Find where the given text appears and provide that cell's center as (X, Y) coordinate. 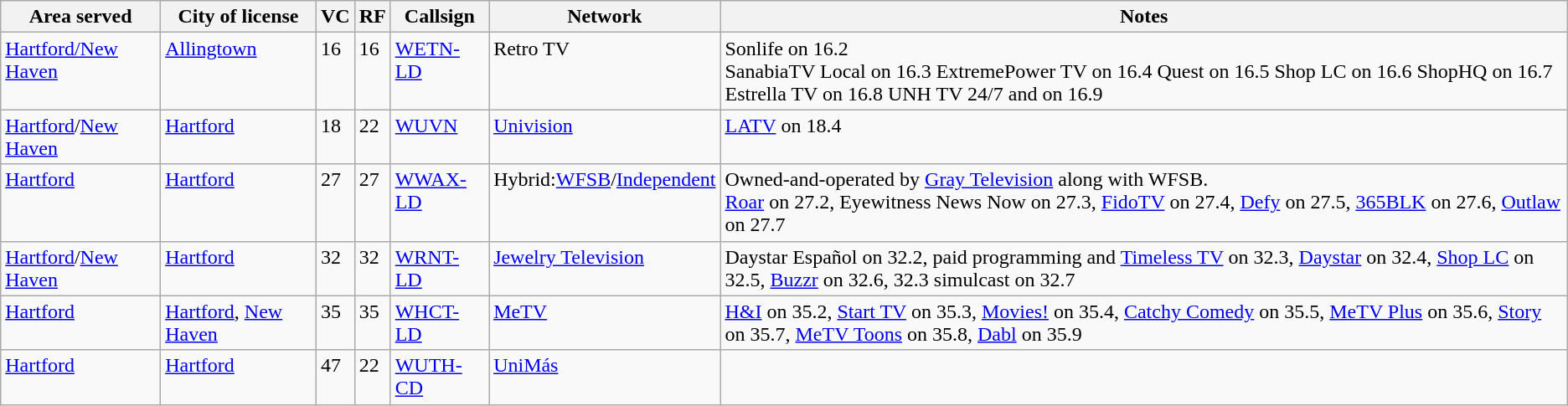
UniMás (605, 377)
VC (335, 17)
WETN-LD (439, 71)
Hartford, New Haven (239, 323)
Area served (80, 17)
WWAX-LD (439, 203)
RF (372, 17)
Notes (1144, 17)
Allingtown (239, 71)
18 (335, 137)
WUTH-CD (439, 377)
H&I on 35.2, Start TV on 35.3, Movies! on 35.4, Catchy Comedy on 35.5, MeTV Plus on 35.6, Story on 35.7, MeTV Toons on 35.8, Dabl on 35.9 (1144, 323)
Univision (605, 137)
Network (605, 17)
Callsign (439, 17)
MeTV (605, 323)
WUVN (439, 137)
Hybrid:WFSB/Independent (605, 203)
47 (335, 377)
WHCT-LD (439, 323)
City of license (239, 17)
Retro TV (605, 71)
WRNT-LD (439, 268)
Jewelry Television (605, 268)
LATV on 18.4 (1144, 137)
Daystar Español on 32.2, paid programming and Timeless TV on 32.3, Daystar on 32.4, Shop LC on 32.5, Buzzr on 32.6, 32.3 simulcast on 32.7 (1144, 268)
